Capture the cell that displays the provided text and extract its [x, y] central coordinate. 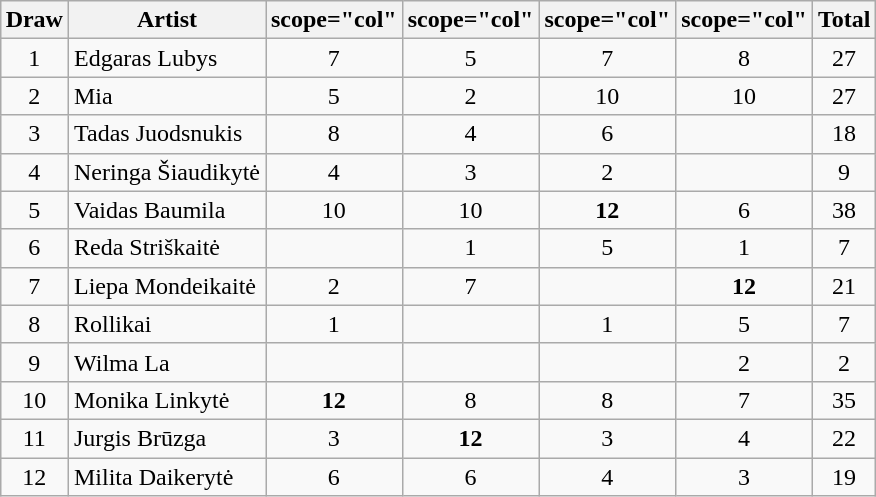
Liepa Mondeikaitė [166, 286]
Draw [34, 20]
Rollikai [166, 324]
Total [844, 20]
Reda Striškaitė [166, 248]
Mia [166, 96]
Tadas Juodsnukis [166, 134]
Wilma La [166, 362]
Jurgis Brūzga [166, 438]
Monika Linkytė [166, 400]
21 [844, 286]
11 [34, 438]
Milita Daikerytė [166, 477]
Neringa Šiaudikytė [166, 172]
38 [844, 210]
35 [844, 400]
Artist [166, 20]
Vaidas Baumila [166, 210]
18 [844, 134]
22 [844, 438]
19 [844, 477]
Edgaras Lubys [166, 58]
